Determine the (X, Y) coordinate at the center of the cell enclosing the given text.  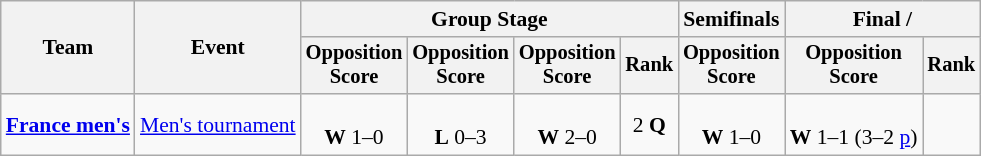
W 1–1 (3–2 p) (854, 124)
Group Stage (490, 19)
Team (68, 48)
France men's (68, 124)
W 2–0 (568, 124)
2 Q (649, 124)
Final / (882, 19)
Event (218, 48)
Men's tournament (218, 124)
Semifinals (732, 19)
L 0–3 (460, 124)
